Extract the [X, Y] coordinate from the center of the cell holding the provided text.  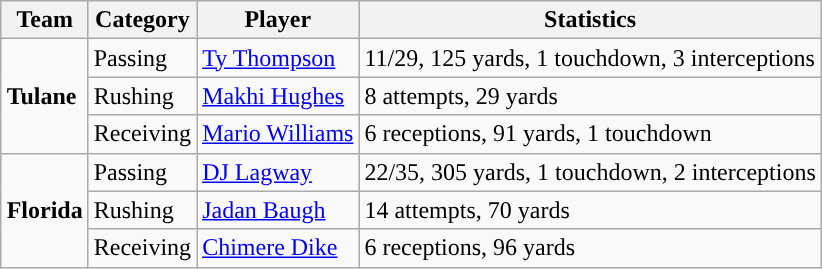
Category [142, 20]
Mario Williams [278, 134]
Team [44, 20]
Player [278, 20]
Chimere Dike [278, 248]
DJ Lagway [278, 172]
14 attempts, 70 yards [590, 210]
Jadan Baugh [278, 210]
6 receptions, 91 yards, 1 touchdown [590, 134]
Statistics [590, 20]
22/35, 305 yards, 1 touchdown, 2 interceptions [590, 172]
Makhi Hughes [278, 96]
Tulane [44, 96]
8 attempts, 29 yards [590, 96]
6 receptions, 96 yards [590, 248]
Ty Thompson [278, 58]
Florida [44, 210]
11/29, 125 yards, 1 touchdown, 3 interceptions [590, 58]
